Return [X, Y] of the center of cell containing provided text 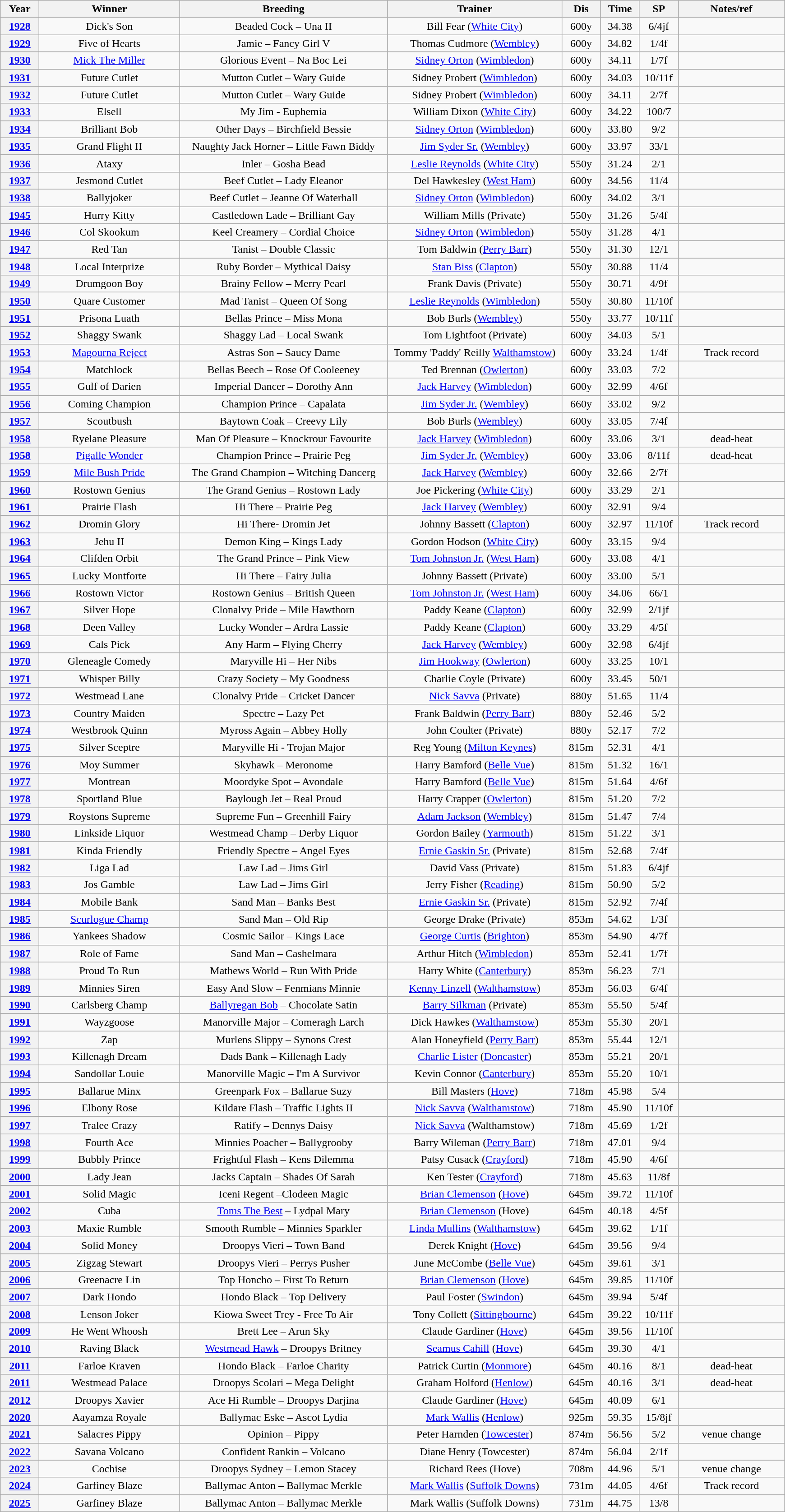
Other Days – Birchfield Bessie [283, 129]
Winner [109, 9]
2000 [20, 1177]
Montrean [109, 782]
1930 [20, 60]
Champion Prince – Prairie Peg [283, 455]
4/7f [659, 936]
Top Honcho – First To Return [283, 1280]
SP [659, 9]
Shaggy Lad – Local Swank [283, 335]
Matchlock [109, 370]
1981 [20, 851]
2003 [20, 1228]
51.32 [620, 765]
1957 [20, 421]
Kiowa Sweet Trey - Free To Air [283, 1314]
55.30 [620, 1022]
Ruby Border – Mythical Daisy [283, 267]
Derek Knight (Hove) [475, 1245]
2020 [20, 1417]
Hondo Black – Farloe Charity [283, 1366]
Minnies Siren [109, 988]
Trainer [475, 9]
Drumgoon Boy [109, 284]
Solid Magic [109, 1194]
1960 [20, 490]
John Coulter (Private) [475, 730]
Tony Collett (Sittingbourne) [475, 1314]
39.72 [620, 1194]
Yankees Shadow [109, 936]
Country Maiden [109, 713]
45.98 [620, 1091]
Silver Sceptre [109, 747]
Toms The Best – Lydpal Mary [283, 1211]
33.00 [620, 576]
55.44 [620, 1039]
1994 [20, 1074]
Prairie Flash [109, 507]
Frank Davis (Private) [475, 284]
Bellas Prince – Miss Mona [283, 318]
Confident Rankin – Volcano [283, 1452]
56.03 [620, 988]
Iceni Regent –Clodeen Magic [283, 1194]
31.24 [620, 163]
Tanist – Double Classic [283, 250]
33.15 [620, 541]
1984 [20, 902]
Ken Tester (Crayford) [475, 1177]
Lucky Montforte [109, 576]
33.08 [620, 559]
8/11f [659, 455]
Sand Man – Banks Best [283, 902]
Graham Holford (Henlow) [475, 1383]
Westmead Champ – Derby Liquor [283, 833]
Charlie Coyle (Private) [475, 679]
Dromin Glory [109, 524]
1929 [20, 43]
Jim Hookway (Owlerton) [475, 661]
Mathews World – Run With Pride [283, 971]
34.22 [620, 112]
Mick The Miller [109, 60]
George Drake (Private) [475, 919]
Tom Lightfoot (Private) [475, 335]
52.41 [620, 953]
Peter Harnden (Towcester) [475, 1434]
33.25 [620, 661]
Moordyke Spot – Avondale [283, 782]
Proud To Run [109, 971]
Brilliant Bob [109, 129]
Demon King – Kings Lady [283, 541]
2007 [20, 1297]
Scoutbush [109, 421]
William Dixon (White City) [475, 112]
Castledown Lade – Brilliant Gay [283, 215]
Dark Hondo [109, 1297]
40.18 [620, 1211]
Mile Bush Pride [109, 472]
Clonalvy Pride – Mile Hawthorn [283, 610]
Cuba [109, 1211]
33.77 [620, 318]
30.71 [620, 284]
34.02 [620, 198]
45.63 [620, 1177]
2/1f [659, 1452]
1/2f [659, 1125]
Skyhawk – Meronome [283, 765]
1946 [20, 232]
1974 [20, 730]
Smooth Rumble – Minnies Sparkler [283, 1228]
Spectre – Lazy Pet [283, 713]
Greenacre Lin [109, 1280]
33.45 [620, 679]
Johnny Bassett (Clapton) [475, 524]
52.17 [620, 730]
Maryville Hi – Her Nibs [283, 661]
1985 [20, 919]
Dick Hawkes (Walthamstow) [475, 1022]
1/1f [659, 1228]
Bubbly Prince [109, 1160]
Myross Again – Abbey Holly [283, 730]
Patsy Cusack (Crayford) [475, 1160]
Ataxy [109, 163]
1973 [20, 713]
1934 [20, 129]
Droopys Xavier [109, 1400]
Minnies Poacher – Ballygrooby [283, 1142]
Gleneagle Comedy [109, 661]
Sand Man – Old Rip [283, 919]
51.65 [620, 696]
1961 [20, 507]
1971 [20, 679]
1933 [20, 112]
1967 [20, 610]
55.21 [620, 1057]
He Went Whoosh [109, 1332]
Alan Honeyfield (Perry Barr) [475, 1039]
Jerry Fisher (Reading) [475, 885]
Dick's Son [109, 26]
The Grand Champion – Witching Dancerg [283, 472]
My Jim - Euphemia [283, 112]
1976 [20, 765]
2008 [20, 1314]
2022 [20, 1452]
Maryville Hi - Trojan Major [283, 747]
Cosmic Sailor – Kings Lace [283, 936]
Johnny Bassett (Private) [475, 576]
56.04 [620, 1452]
2002 [20, 1211]
Breeding [283, 9]
32.66 [620, 472]
1997 [20, 1125]
Hi There – Fairy Julia [283, 576]
56.56 [620, 1434]
55.20 [620, 1074]
Seamus Cahill (Hove) [475, 1349]
Leslie Reynolds (Wimbledon) [475, 301]
Opinion – Pippy [283, 1434]
1998 [20, 1142]
Pigalle Wonder [109, 455]
Whisper Billy [109, 679]
6/4f [659, 988]
55.50 [620, 1005]
Scurlogue Champ [109, 919]
32.97 [620, 524]
39.62 [620, 1228]
1990 [20, 1005]
1966 [20, 593]
1932 [20, 95]
Droopys Scolari – Mega Delight [283, 1383]
1991 [20, 1022]
Rostown Victor [109, 593]
Quare Customer [109, 301]
Bellas Beech – Rose Of Cooleeney [283, 370]
Inler – Gosha Bead [283, 163]
Ballymac Eske – Ascot Lydia [283, 1417]
Notes/ref [731, 9]
Savana Volcano [109, 1452]
39.85 [620, 1280]
1986 [20, 936]
Silver Hope [109, 610]
Imperial Dancer – Dorothy Ann [283, 387]
16/1 [659, 765]
40.09 [620, 1400]
Ryelane Pleasure [109, 438]
Lady Jean [109, 1177]
Glorious Event – Na Boc Lei [283, 60]
Jacks Captain – Shades Of Sarah [283, 1177]
34.38 [620, 26]
33.80 [620, 129]
1977 [20, 782]
Patrick Curtin (Monmore) [475, 1366]
Jesmond Cutlet [109, 180]
Shaggy Swank [109, 335]
2005 [20, 1262]
Westmead Palace [109, 1383]
52.92 [620, 902]
Year [20, 9]
Beef Cutlet – Lady Eleanor [283, 180]
52.46 [620, 713]
1948 [20, 267]
Westmead Hawk – Droopys Britney [283, 1349]
Crazy Society – My Goodness [283, 679]
33/1 [659, 146]
Kildare Flash – Traffic Lights II [283, 1108]
Kenny Linzell (Walthamstow) [475, 988]
1950 [20, 301]
Lenson Joker [109, 1314]
Hondo Black – Top Delivery [283, 1297]
Brainy Fellow – Merry Pearl [283, 284]
Charlie Lister (Doncaster) [475, 1057]
33.24 [620, 352]
1935 [20, 146]
Elbony Rose [109, 1108]
34.56 [620, 180]
Droopys Vieri – Town Band [283, 1245]
1951 [20, 318]
Kevin Connor (Canterbury) [475, 1074]
Ratify – Dennys Daisy [283, 1125]
1972 [20, 696]
1970 [20, 661]
39.30 [620, 1349]
Westbrook Quinn [109, 730]
Role of Fame [109, 953]
Local Interprize [109, 267]
Gulf of Darien [109, 387]
39.22 [620, 1314]
Manorville Magic – I'm A Survivor [283, 1074]
2012 [20, 1400]
Roystons Supreme [109, 816]
Del Hawkesley (West Ham) [475, 180]
1979 [20, 816]
Nick Savva (Private) [475, 696]
Harry White (Canterbury) [475, 971]
Manorville Major – Comeragh Larch [283, 1022]
32.91 [620, 507]
1982 [20, 868]
1937 [20, 180]
1969 [20, 644]
32.98 [620, 644]
44.05 [620, 1486]
Prisona Luath [109, 318]
Cals Pick [109, 644]
Harry Crapper (Owlerton) [475, 799]
Stan Biss (Clapton) [475, 267]
Adam Jackson (Wembley) [475, 816]
6/1 [659, 1400]
Baytown Coak – Creevy Lily [283, 421]
1954 [20, 370]
Zigzag Stewart [109, 1262]
Hi There- Dromin Jet [283, 524]
2004 [20, 1245]
Deen Valley [109, 627]
Rostown Genius [109, 490]
51.64 [620, 782]
Mad Tanist – Queen Of Song [283, 301]
660y [581, 404]
Supreme Fun – Greenhill Fairy [283, 816]
Five of Hearts [109, 43]
Dis [581, 9]
2025 [20, 1503]
Sportland Blue [109, 799]
Moy Summer [109, 765]
June McCombe (Belle Vue) [475, 1262]
8/1 [659, 1366]
34.06 [620, 593]
1978 [20, 799]
Killenagh Dream [109, 1057]
Tralee Crazy [109, 1125]
50.90 [620, 885]
47.01 [620, 1142]
Baylough Jet – Real Proud [283, 799]
Fourth Ace [109, 1142]
1/3f [659, 919]
Lucky Wonder – Ardra Lassie [283, 627]
1962 [20, 524]
1993 [20, 1057]
33.05 [620, 421]
33.02 [620, 404]
59.35 [620, 1417]
Liga Lad [109, 868]
1980 [20, 833]
Beaded Cock – Una II [283, 26]
51.20 [620, 799]
Time [620, 9]
Easy And Slow – Fenmians Minnie [283, 988]
Frightful Flash – Kens Dilemma [283, 1160]
39.94 [620, 1297]
31.26 [620, 215]
1959 [20, 472]
Westmead Lane [109, 696]
4/9f [659, 284]
34.82 [620, 43]
1999 [20, 1160]
Jos Gamble [109, 885]
Richard Rees (Hove) [475, 1469]
Ace Hi Rumble – Droopys Darjina [283, 1400]
William Mills (Private) [475, 215]
44.96 [620, 1469]
Sandollar Louie [109, 1074]
Magourna Reject [109, 352]
54.90 [620, 936]
1928 [20, 26]
Zap [109, 1039]
1956 [20, 404]
Linkside Liquor [109, 833]
Arthur Hitch (Wimbledon) [475, 953]
George Curtis (Brighton) [475, 936]
100/7 [659, 112]
1963 [20, 541]
Beef Cutlet – Jeanne Of Waterhall [283, 198]
Salacres Pippy [109, 1434]
Any Harm – Flying Cherry [283, 644]
1964 [20, 559]
Kinda Friendly [109, 851]
1949 [20, 284]
Ballyjoker [109, 198]
Aayamza Royale [109, 1417]
15/8jf [659, 1417]
51.83 [620, 868]
44.75 [620, 1503]
Maxie Rumble [109, 1228]
925m [581, 1417]
Mobile Bank [109, 902]
David Vass (Private) [475, 868]
Naughty Jack Horner – Little Fawn Biddy [283, 146]
Murlens Slippy – Synons Crest [283, 1039]
Wayzgoose [109, 1022]
Ballarue Minx [109, 1091]
2023 [20, 1469]
52.68 [620, 851]
31.28 [620, 232]
39.61 [620, 1262]
33.97 [620, 146]
54.62 [620, 919]
Gordon Bailey (Yarmouth) [475, 833]
1936 [20, 163]
33.03 [620, 370]
1955 [20, 387]
1975 [20, 747]
Jehu II [109, 541]
Greenpark Fox – Ballarue Suzy [283, 1091]
Reg Young (Milton Keynes) [475, 747]
Red Tan [109, 250]
708m [581, 1469]
52.31 [620, 747]
30.88 [620, 267]
7/1 [659, 971]
Keel Creamery – Cordial Choice [283, 232]
1953 [20, 352]
1938 [20, 198]
1995 [20, 1091]
45.69 [620, 1125]
1965 [20, 576]
Bill Fear (White City) [475, 26]
50/1 [659, 679]
11/8f [659, 1177]
56.23 [620, 971]
2/1jf [659, 610]
Hi There – Prairie Peg [283, 507]
Carlsberg Champ [109, 1005]
Tommy 'Paddy' Reilly Walthamstow) [475, 352]
Solid Money [109, 1245]
2024 [20, 1486]
2001 [20, 1194]
1987 [20, 953]
1968 [20, 627]
Grand Flight II [109, 146]
Jim Syder Sr. (Wembley) [475, 146]
1947 [20, 250]
1931 [20, 78]
66/1 [659, 593]
Col Skookum [109, 232]
Rostown Genius – British Queen [283, 593]
Paul Foster (Swindon) [475, 1297]
Champion Prince – Capalata [283, 404]
1988 [20, 971]
31.30 [620, 250]
Diane Henry (Towcester) [475, 1452]
1945 [20, 215]
2021 [20, 1434]
Thomas Cudmore (Wembley) [475, 43]
Farloe Kraven [109, 1366]
7/4 [659, 816]
Astras Son – Saucy Dame [283, 352]
Cochise [109, 1469]
The Grand Genius – Rostown Lady [283, 490]
Brett Lee – Arun Sky [283, 1332]
Sand Man – Cashelmara [283, 953]
30.80 [620, 301]
Hurry Kitty [109, 215]
Ted Brennan (Owlerton) [475, 370]
Friendly Spectre – Angel Eyes [283, 851]
Man Of Pleasure – Knockrour Favourite [283, 438]
1952 [20, 335]
Mark Wallis (Henlow) [475, 1417]
Elsell [109, 112]
Joe Pickering (White City) [475, 490]
Barry Silkman (Private) [475, 1005]
Coming Champion [109, 404]
1989 [20, 988]
2010 [20, 1349]
51.47 [620, 816]
Jamie – Fancy Girl V [283, 43]
Frank Baldwin (Perry Barr) [475, 713]
Leslie Reynolds (White City) [475, 163]
The Grand Prince – Pink View [283, 559]
Droopys Vieri – Perrys Pusher [283, 1262]
13/8 [659, 1503]
Clifden Orbit [109, 559]
5/4 [659, 1091]
Clonalvy Pride – Cricket Dancer [283, 696]
Gordon Hodson (White City) [475, 541]
Ballyregan Bob – Chocolate Satin [283, 1005]
Barry Wileman (Perry Barr) [475, 1142]
1992 [20, 1039]
Bill Masters (Hove) [475, 1091]
2006 [20, 1280]
Droopys Sydney – Lemon Stacey [283, 1469]
Raving Black [109, 1349]
2009 [20, 1332]
Tom Baldwin (Perry Barr) [475, 250]
1996 [20, 1108]
Dads Bank – Killenagh Lady [283, 1057]
1983 [20, 885]
51.22 [620, 833]
Linda Mullins (Walthamstow) [475, 1228]
